Pinpoint the cell where the given text exists, returning its (X, Y) midpoint coordinate. 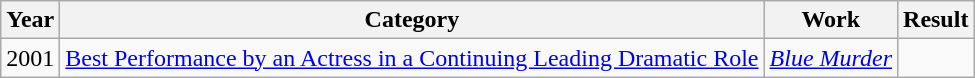
Result (936, 20)
Blue Murder (830, 58)
Best Performance by an Actress in a Continuing Leading Dramatic Role (412, 58)
Year (30, 20)
2001 (30, 58)
Category (412, 20)
Work (830, 20)
